Locate the cell with the specified text and output its [X, Y] center coordinate. 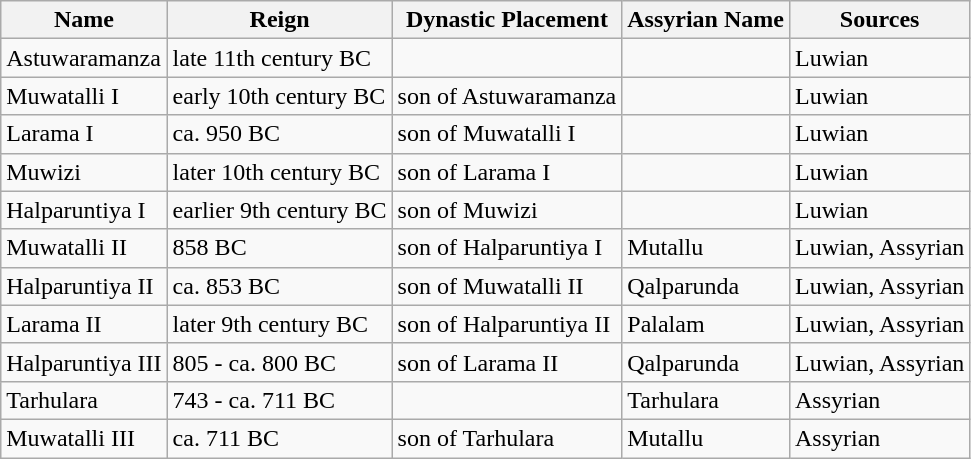
Assyrian Name [706, 20]
805 - ca. 800 BC [280, 362]
ca. 950 BC [280, 134]
Sources [879, 20]
son of Larama I [507, 172]
son of Halparuntiya II [507, 324]
Reign [280, 20]
743 - ca. 711 BC [280, 400]
son of Astuwaramanza [507, 96]
Muwizi [84, 172]
son of Muwatalli II [507, 286]
Muwatalli I [84, 96]
son of Muwatalli I [507, 134]
Halparuntiya III [84, 362]
Astuwaramanza [84, 58]
Larama I [84, 134]
ca. 853 BC [280, 286]
son of Tarhulara [507, 438]
Muwatalli II [84, 248]
858 BC [280, 248]
Palalam [706, 324]
earlier 9th century BC [280, 210]
ca. 711 BC [280, 438]
Larama II [84, 324]
son of Larama II [507, 362]
son of Halparuntiya I [507, 248]
later 10th century BC [280, 172]
late 11th century BC [280, 58]
Halparuntiya II [84, 286]
Muwatalli III [84, 438]
Halparuntiya I [84, 210]
later 9th century BC [280, 324]
son of Muwizi [507, 210]
Dynastic Placement [507, 20]
Name [84, 20]
early 10th century BC [280, 96]
